Determine the (x, y) coordinate at the center of the cell enclosing the given text.  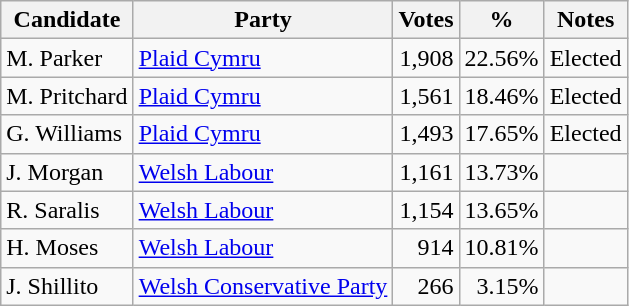
13.73% (502, 172)
17.65% (502, 134)
H. Moses (67, 248)
914 (426, 248)
3.15% (502, 286)
13.65% (502, 210)
1,561 (426, 96)
Notes (586, 20)
22.56% (502, 58)
1,154 (426, 210)
J. Morgan (67, 172)
Welsh Conservative Party (263, 286)
Party (263, 20)
18.46% (502, 96)
M. Pritchard (67, 96)
Candidate (67, 20)
1,493 (426, 134)
R. Saralis (67, 210)
1,908 (426, 58)
G. Williams (67, 134)
10.81% (502, 248)
266 (426, 286)
% (502, 20)
J. Shillito (67, 286)
1,161 (426, 172)
M. Parker (67, 58)
Votes (426, 20)
